Capture the cell that displays the provided text and extract its (x, y) central coordinate. 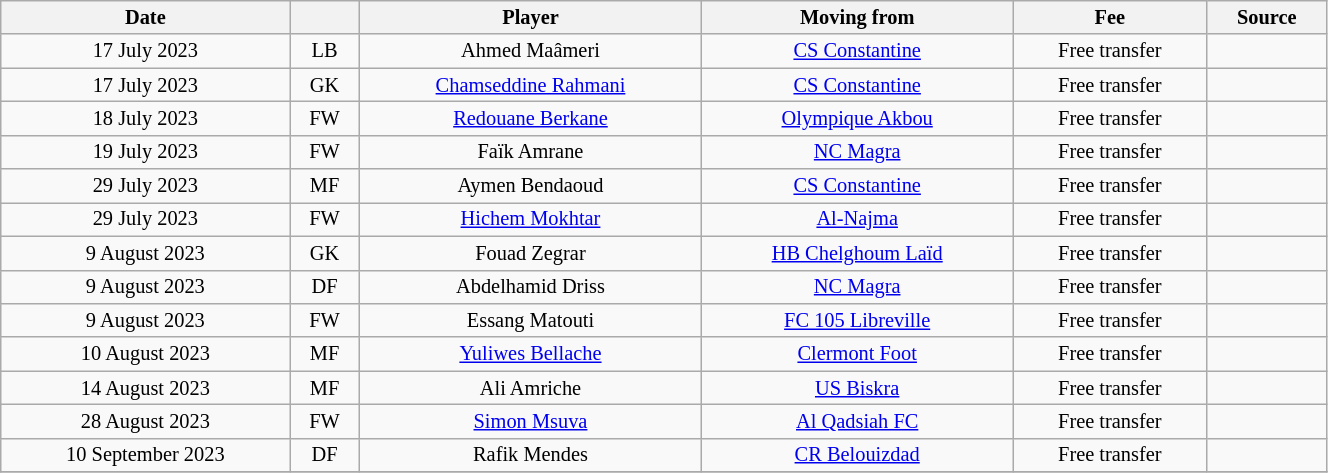
Al-Najma (858, 219)
Clermont Foot (858, 354)
Fee (1110, 17)
28 August 2023 (146, 421)
18 July 2023 (146, 118)
CR Belouizdad (858, 455)
10 August 2023 (146, 354)
Moving from (858, 17)
Olympique Akbou (858, 118)
Faïk Amrane (530, 152)
Chamseddine Rahmani (530, 85)
10 September 2023 (146, 455)
Essang Matouti (530, 320)
Fouad Zegrar (530, 253)
HB Chelghoum Laïd (858, 253)
Redouane Berkane (530, 118)
Player (530, 17)
US Biskra (858, 388)
Source (1266, 17)
Abdelhamid Driss (530, 287)
Aymen Bendaoud (530, 186)
Yuliwes Bellache (530, 354)
Ali Amriche (530, 388)
FC 105 Libreville (858, 320)
14 August 2023 (146, 388)
Rafik Mendes (530, 455)
Ahmed Maâmeri (530, 51)
Al Qadsiah FC (858, 421)
Hichem Mokhtar (530, 219)
19 July 2023 (146, 152)
Date (146, 17)
Simon Msuva (530, 421)
LB (324, 51)
